Identify which cell holds the provided text, then report its (x, y) central coordinate. 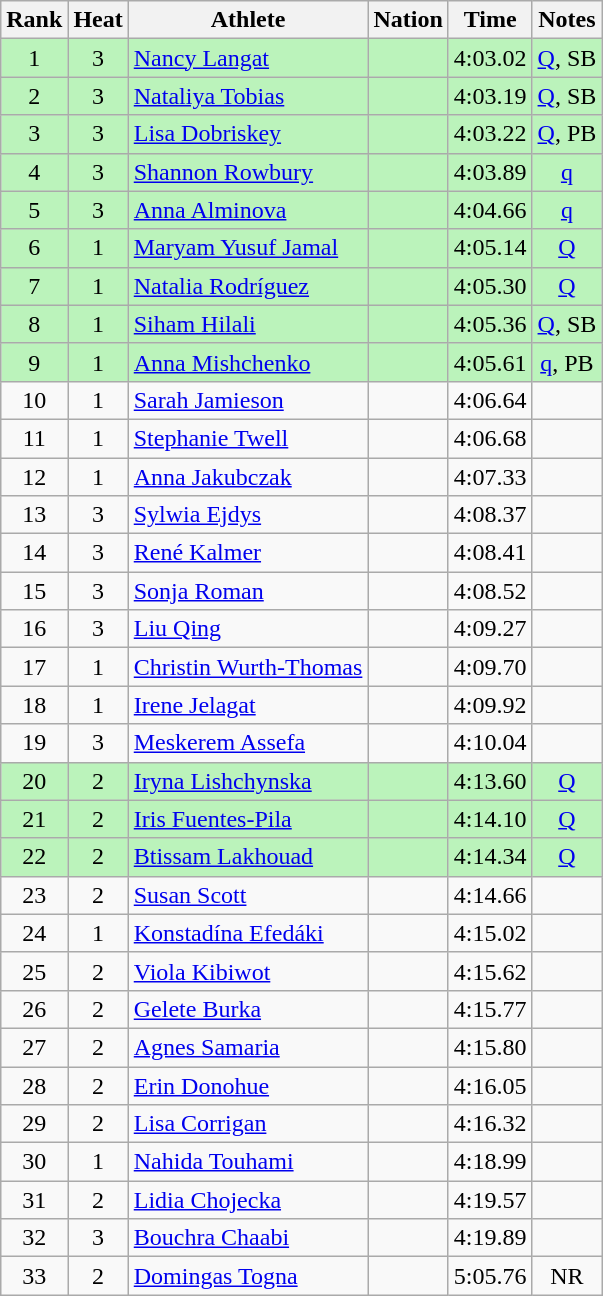
4:08.52 (490, 591)
Bouchra Chaabi (248, 1238)
25 (34, 971)
17 (34, 667)
13 (34, 515)
5:05.76 (490, 1276)
7 (34, 286)
33 (34, 1276)
4:08.37 (490, 515)
4:13.60 (490, 781)
23 (34, 895)
Anna Mishchenko (248, 362)
Nancy Langat (248, 58)
Time (490, 20)
NR (567, 1276)
4:19.57 (490, 1200)
27 (34, 1047)
Konstadína Efedáki (248, 933)
4:15.80 (490, 1047)
4:03.89 (490, 172)
4:15.02 (490, 933)
4:06.68 (490, 438)
4:05.61 (490, 362)
Gelete Burka (248, 1009)
Viola Kibiwot (248, 971)
4:09.70 (490, 667)
4:18.99 (490, 1162)
4:05.36 (490, 324)
4:16.32 (490, 1124)
Christin Wurth-Thomas (248, 667)
9 (34, 362)
Siham Hilali (248, 324)
Heat (98, 20)
22 (34, 857)
12 (34, 477)
4:19.89 (490, 1238)
Sarah Jamieson (248, 400)
4:05.14 (490, 248)
Liu Qing (248, 629)
14 (34, 553)
Nataliya Tobias (248, 96)
4:03.02 (490, 58)
Rank (34, 20)
4:07.33 (490, 477)
5 (34, 210)
Sylwia Ejdys (248, 515)
4:03.22 (490, 134)
Lisa Dobriskey (248, 134)
Anna Alminova (248, 210)
Erin Donohue (248, 1085)
Iris Fuentes-Pila (248, 819)
20 (34, 781)
16 (34, 629)
Susan Scott (248, 895)
28 (34, 1085)
4:10.04 (490, 743)
4:14.34 (490, 857)
11 (34, 438)
26 (34, 1009)
Irene Jelagat (248, 705)
15 (34, 591)
Domingas Togna (248, 1276)
Athlete (248, 20)
Nahida Touhami (248, 1162)
31 (34, 1200)
10 (34, 400)
4:09.27 (490, 629)
30 (34, 1162)
Nation (408, 20)
Agnes Samaria (248, 1047)
4:04.66 (490, 210)
4:05.30 (490, 286)
Notes (567, 20)
32 (34, 1238)
4:16.05 (490, 1085)
Sonja Roman (248, 591)
4:06.64 (490, 400)
q, PB (567, 362)
Iryna Lishchynska (248, 781)
8 (34, 324)
Natalia Rodríguez (248, 286)
René Kalmer (248, 553)
Q, PB (567, 134)
Meskerem Assefa (248, 743)
18 (34, 705)
Shannon Rowbury (248, 172)
6 (34, 248)
4:14.10 (490, 819)
19 (34, 743)
4:15.62 (490, 971)
Anna Jakubczak (248, 477)
29 (34, 1124)
Lidia Chojecka (248, 1200)
4 (34, 172)
4:08.41 (490, 553)
21 (34, 819)
Maryam Yusuf Jamal (248, 248)
4:14.66 (490, 895)
4:15.77 (490, 1009)
24 (34, 933)
Lisa Corrigan (248, 1124)
4:09.92 (490, 705)
Stephanie Twell (248, 438)
Btissam Lakhouad (248, 857)
4:03.19 (490, 96)
